Capture the cell that displays the provided text and extract its [x, y] central coordinate. 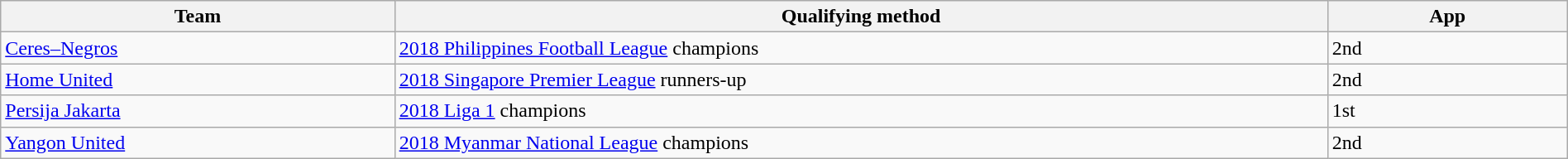
Persija Jakarta [198, 111]
2018 Myanmar National League champions [861, 142]
Team [198, 17]
2018 Liga 1 champions [861, 111]
2018 Singapore Premier League runners-up [861, 79]
Yangon United [198, 142]
Qualifying method [861, 17]
App [1447, 17]
Ceres–Negros [198, 48]
1st [1447, 111]
2018 Philippines Football League champions [861, 48]
Home United [198, 79]
